Capture the cell that displays the provided text and extract its [x, y] central coordinate. 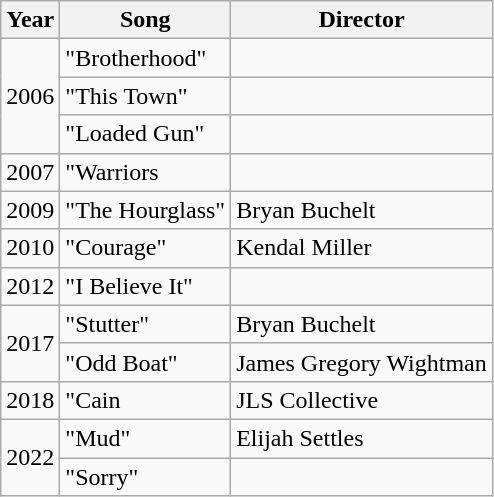
"Warriors [146, 172]
2018 [30, 400]
2012 [30, 286]
"Cain [146, 400]
"This Town" [146, 96]
JLS Collective [362, 400]
2017 [30, 343]
Year [30, 20]
Elijah Settles [362, 438]
Director [362, 20]
2010 [30, 248]
James Gregory Wightman [362, 362]
"Mud" [146, 438]
2022 [30, 457]
Song [146, 20]
"Brotherhood" [146, 58]
"Sorry" [146, 477]
"Loaded Gun" [146, 134]
"The Hourglass" [146, 210]
"Odd Boat" [146, 362]
2006 [30, 96]
"I Believe It" [146, 286]
Kendal Miller [362, 248]
2009 [30, 210]
2007 [30, 172]
"Courage" [146, 248]
"Stutter" [146, 324]
